Output the [x, y] coordinate of the center of the cell containing the given text.  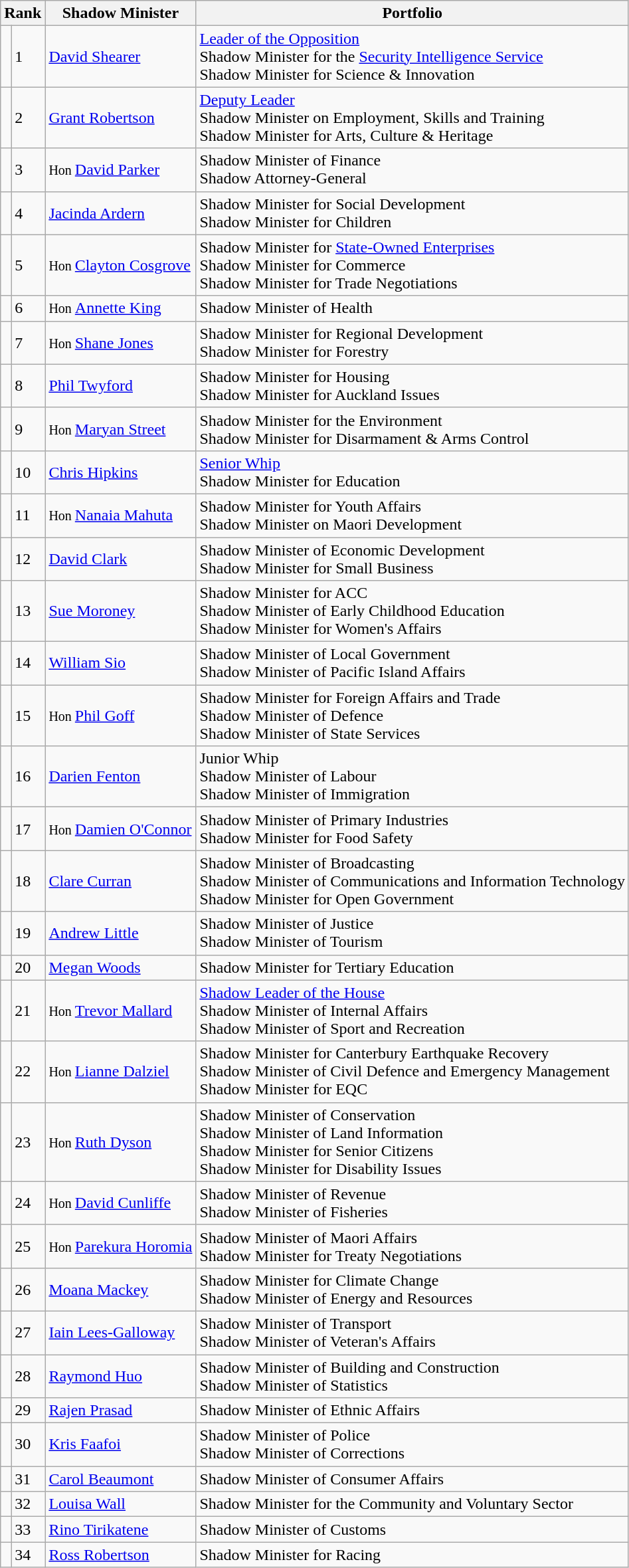
8 [28, 385]
Shadow Minister for Tertiary Education [412, 967]
Shadow Minister for Youth AffairsShadow Minister on Maori Development [412, 516]
27 [28, 1333]
Shadow Minister for State-Owned EnterprisesShadow Minister for CommerceShadow Minister for Trade Negotiations [412, 265]
Louisa Wall [121, 1504]
3 [28, 170]
Hon Phil Goff [121, 716]
Darien Fenton [121, 777]
Hon David Parker [121, 170]
Shadow Minister for Regional DevelopmentShadow Minister for Forestry [412, 343]
14 [28, 663]
Shadow Minister of Local GovernmentShadow Minister of Pacific Island Affairs [412, 663]
David Clark [121, 558]
30 [28, 1444]
25 [28, 1246]
Leader of the OppositionShadow Minister for the Security Intelligence ServiceShadow Minister for Science & Innovation [412, 56]
26 [28, 1289]
16 [28, 777]
Shadow Minister of Building and ConstructionShadow Minister of Statistics [412, 1375]
11 [28, 516]
33 [28, 1529]
Shadow Minister of Primary IndustriesShadow Minister for Food Safety [412, 829]
Hon Shane Jones [121, 343]
22 [28, 1072]
Hon Nanaia Mahuta [121, 516]
32 [28, 1504]
Andrew Little [121, 933]
Hon Maryan Street [121, 429]
Carol Beaumont [121, 1479]
18 [28, 881]
Shadow Minister of FinanceShadow Attorney-General [412, 170]
2 [28, 118]
Shadow Minister of Consumer Affairs [412, 1479]
Shadow Minister for Foreign Affairs and TradeShadow Minister of DefenceShadow Minister of State Services [412, 716]
Ross Robertson [121, 1555]
29 [28, 1411]
15 [28, 716]
Shadow Minister of BroadcastingShadow Minister of Communications and Information TechnologyShadow Minister for Open Government [412, 881]
Rino Tirikatene [121, 1529]
12 [28, 558]
Rank [23, 13]
19 [28, 933]
Hon Parekura Horomia [121, 1246]
28 [28, 1375]
13 [28, 611]
Shadow Minister of Customs [412, 1529]
Jacinda Ardern [121, 213]
Deputy LeaderShadow Minister on Employment, Skills and TrainingShadow Minister for Arts, Culture & Heritage [412, 118]
23 [28, 1141]
17 [28, 829]
Hon Damien O'Connor [121, 829]
10 [28, 472]
Shadow Minister for Racing [412, 1555]
Shadow Minister of Economic DevelopmentShadow Minister for Small Business [412, 558]
4 [28, 213]
31 [28, 1479]
20 [28, 967]
William Sio [121, 663]
Hon Lianne Dalziel [121, 1072]
Grant Robertson [121, 118]
Shadow Minister of RevenueShadow Minister of Fisheries [412, 1203]
34 [28, 1555]
Hon Annette King [121, 308]
Shadow Minister for the EnvironmentShadow Minister for Disarmament & Arms Control [412, 429]
Shadow Minister for ACCShadow Minister of Early Childhood EducationShadow Minister for Women's Affairs [412, 611]
21 [28, 1011]
Shadow Minister [121, 13]
Shadow Leader of the HouseShadow Minister of Internal AffairsShadow Minister of Sport and Recreation [412, 1011]
Shadow Minister of PoliceShadow Minister of Corrections [412, 1444]
Moana Mackey [121, 1289]
Shadow Minister of Maori AffairsShadow Minister for Treaty Negotiations [412, 1246]
Shadow Minister for the Community and Voluntary Sector [412, 1504]
9 [28, 429]
Sue Moroney [121, 611]
Shadow Minister of Health [412, 308]
Megan Woods [121, 967]
5 [28, 265]
Kris Faafoi [121, 1444]
Senior WhipShadow Minister for Education [412, 472]
Shadow Minister of JusticeShadow Minister of Tourism [412, 933]
Shadow Minister for Climate ChangeShadow Minister of Energy and Resources [412, 1289]
24 [28, 1203]
Shadow Minister of TransportShadow Minister of Veteran's Affairs [412, 1333]
Chris Hipkins [121, 472]
Clare Curran [121, 881]
Shadow Minister of Ethnic Affairs [412, 1411]
1 [28, 56]
Hon Ruth Dyson [121, 1141]
Shadow Minister for Canterbury Earthquake RecoveryShadow Minister of Civil Defence and Emergency ManagementShadow Minister for EQC [412, 1072]
Hon Clayton Cosgrove [121, 265]
Hon Trevor Mallard [121, 1011]
Phil Twyford [121, 385]
7 [28, 343]
David Shearer [121, 56]
Hon David Cunliffe [121, 1203]
Raymond Huo [121, 1375]
Shadow Minister for Social DevelopmentShadow Minister for Children [412, 213]
Rajen Prasad [121, 1411]
Iain Lees-Galloway [121, 1333]
Portfolio [412, 13]
Shadow Minister of ConservationShadow Minister of Land InformationShadow Minister for Senior CitizensShadow Minister for Disability Issues [412, 1141]
Junior WhipShadow Minister of LabourShadow Minister of Immigration [412, 777]
6 [28, 308]
Shadow Minister for HousingShadow Minister for Auckland Issues [412, 385]
